Output the (X, Y) coordinate of the center of the cell containing the given text.  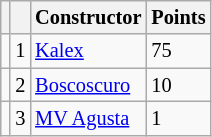
3 (20, 118)
Constructor (88, 17)
MV Agusta (88, 118)
Boscoscuro (88, 85)
Points (178, 17)
2 (20, 85)
Kalex (88, 51)
75 (178, 51)
10 (178, 85)
